Determine the [X, Y] coordinate at the center of the cell enclosing the given text.  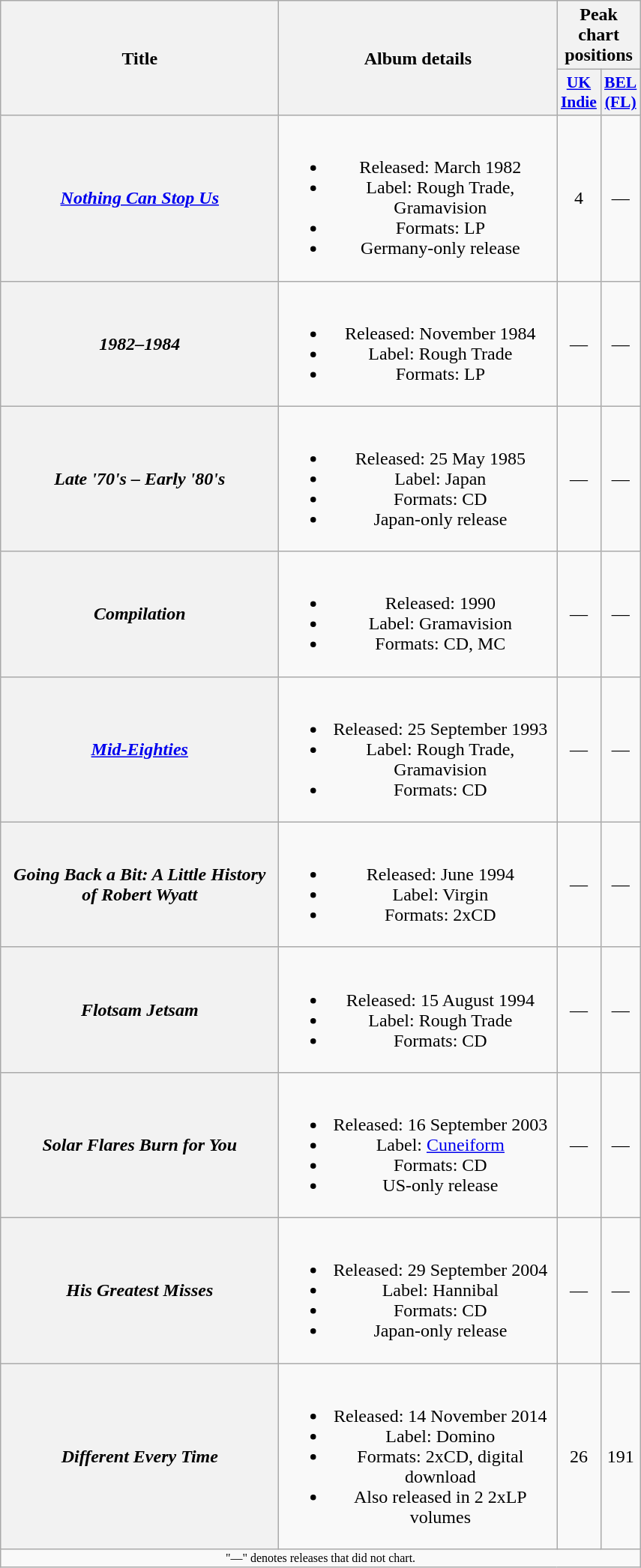
Flotsam Jetsam [139, 1010]
191 [621, 1456]
His Greatest Misses [139, 1290]
UKIndie [579, 93]
Album details [418, 58]
Compilation [139, 614]
Late '70's – Early '80's [139, 479]
Released: 25 September 1993Label: Rough Trade, GramavisionFormats: CD [418, 749]
Solar Flares Burn for You [139, 1145]
Going Back a Bit: A Little History of Robert Wyatt [139, 884]
4 [579, 198]
Peak chart positions [598, 35]
Released: November 1984Label: Rough TradeFormats: LP [418, 343]
Released: 29 September 2004Label: HannibalFormats: CDJapan-only release [418, 1290]
1982–1984 [139, 343]
Released: 16 September 2003Label: CuneiformFormats: CDUS-only release [418, 1145]
BEL(FL) [621, 93]
26 [579, 1456]
Released: June 1994Label: VirginFormats: 2xCD [418, 884]
Released: 1990Label: GramavisionFormats: CD, MC [418, 614]
Released: 15 August 1994Label: Rough TradeFormats: CD [418, 1010]
Title [139, 58]
Nothing Can Stop Us [139, 198]
"—" denotes releases that did not chart. [321, 1558]
Released: March 1982Label: Rough Trade, GramavisionFormats: LPGermany-only release [418, 198]
Different Every Time [139, 1456]
Released: 25 May 1985Label: JapanFormats: CDJapan-only release [418, 479]
Mid-Eighties [139, 749]
Released: 14 November 2014Label: DominoFormats: 2xCD, digital downloadAlso released in 2 2xLP volumes [418, 1456]
